For the text-containing cell, return its midpoint in [x, y] coordinate format. 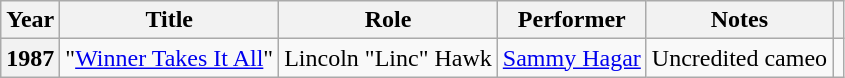
Lincoln "Linc" Hawk [388, 58]
Uncredited cameo [739, 58]
Role [388, 20]
1987 [30, 58]
Title [170, 20]
Year [30, 20]
Sammy Hagar [572, 58]
Performer [572, 20]
"Winner Takes It All" [170, 58]
Notes [739, 20]
